Extract the [X, Y] coordinate from the center of the cell holding the provided text.  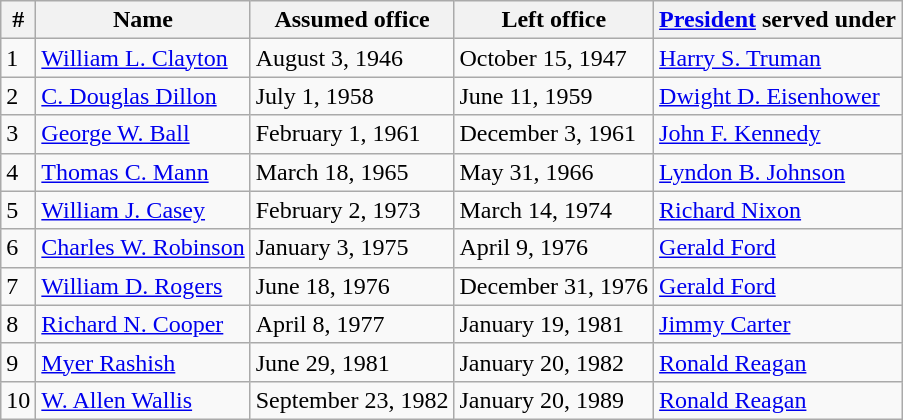
2 [18, 96]
January 20, 1982 [554, 362]
3 [18, 134]
5 [18, 210]
7 [18, 286]
December 31, 1976 [554, 286]
W. Allen Wallis [143, 400]
# [18, 20]
William L. Clayton [143, 58]
Thomas C. Mann [143, 172]
8 [18, 324]
December 3, 1961 [554, 134]
June 29, 1981 [352, 362]
George W. Ball [143, 134]
Dwight D. Eisenhower [778, 96]
Richard Nixon [778, 210]
President served under [778, 20]
July 1, 1958 [352, 96]
Left office [554, 20]
John F. Kennedy [778, 134]
Richard N. Cooper [143, 324]
Name [143, 20]
August 3, 1946 [352, 58]
4 [18, 172]
June 11, 1959 [554, 96]
April 9, 1976 [554, 248]
C. Douglas Dillon [143, 96]
William J. Casey [143, 210]
1 [18, 58]
March 18, 1965 [352, 172]
Myer Rashish [143, 362]
February 1, 1961 [352, 134]
June 18, 1976 [352, 286]
Harry S. Truman [778, 58]
Assumed office [352, 20]
January 3, 1975 [352, 248]
February 2, 1973 [352, 210]
April 8, 1977 [352, 324]
March 14, 1974 [554, 210]
January 20, 1989 [554, 400]
9 [18, 362]
Lyndon B. Johnson [778, 172]
William D. Rogers [143, 286]
6 [18, 248]
May 31, 1966 [554, 172]
Charles W. Robinson [143, 248]
January 19, 1981 [554, 324]
Jimmy Carter [778, 324]
10 [18, 400]
October 15, 1947 [554, 58]
September 23, 1982 [352, 400]
